From the cell containing the given text, extract its center point as [x, y] coordinate. 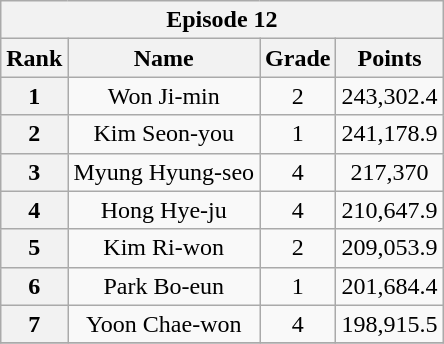
6 [34, 286]
Rank [34, 58]
Episode 12 [222, 20]
Grade [298, 58]
209,053.9 [390, 248]
Kim Seon-you [164, 134]
198,915.5 [390, 324]
Name [164, 58]
Park Bo-eun [164, 286]
241,178.9 [390, 134]
Kim Ri-won [164, 248]
Hong Hye-ju [164, 210]
Points [390, 58]
7 [34, 324]
243,302.4 [390, 96]
3 [34, 172]
Myung Hyung-seo [164, 172]
217,370 [390, 172]
Won Ji-min [164, 96]
201,684.4 [390, 286]
5 [34, 248]
210,647.9 [390, 210]
Yoon Chae-won [164, 324]
